Return (x, y) of the center of cell containing provided text 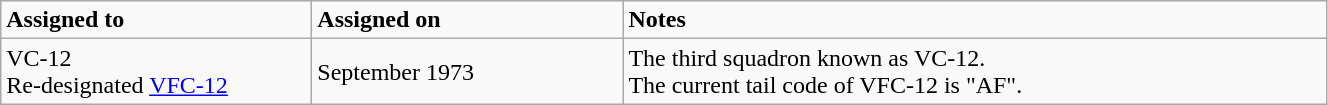
The third squadron known as VC-12.The current tail code of VFC-12 is "AF". (975, 72)
Notes (975, 20)
September 1973 (468, 72)
VC-12Re-designated VFC-12 (156, 72)
Assigned on (468, 20)
Assigned to (156, 20)
